Search for the cell housing the specified text and yield its [x, y] center coordinate. 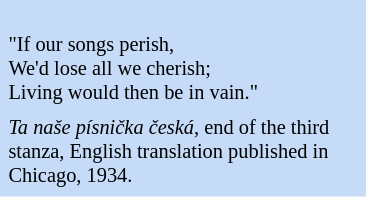
Ta naše písnička česká, end of the third stanza, English translation published in Chicago, 1934. [183, 152]
"If our songs perish,We'd lose all we cherish;Living would then be in vain." [183, 58]
